Find where the given text appears and provide that cell's center as (x, y) coordinate. 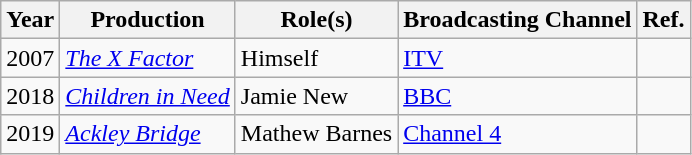
2007 (30, 58)
2018 (30, 96)
The X Factor (148, 58)
Ackley Bridge (148, 134)
Ref. (664, 20)
Himself (316, 58)
BBC (518, 96)
2019 (30, 134)
Broadcasting Channel (518, 20)
Year (30, 20)
Role(s) (316, 20)
Children in Need (148, 96)
Jamie New (316, 96)
Production (148, 20)
Channel 4 (518, 134)
Mathew Barnes (316, 134)
ITV (518, 58)
